Find where the given text appears and provide that cell's center as [x, y] coordinate. 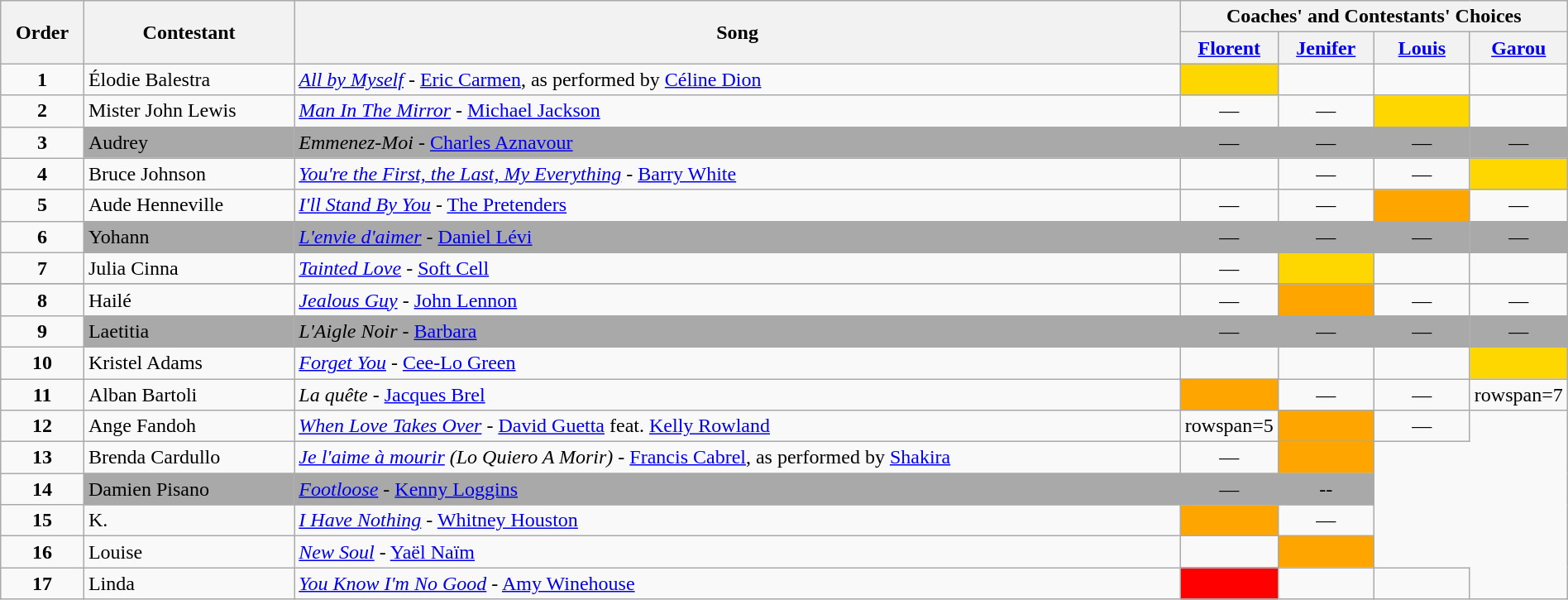
5 [43, 205]
3 [43, 142]
Audrey [189, 142]
Julia Cinna [189, 268]
Élodie Balestra [189, 79]
9 [43, 331]
Hailé [189, 300]
Forget You - Cee-Lo Green [738, 362]
17 [43, 583]
15 [43, 521]
Kristel Adams [189, 362]
Laetitia [189, 331]
6 [43, 237]
Song [738, 32]
4 [43, 174]
L'envie d'aimer - Daniel Lévi [738, 237]
16 [43, 552]
New Soul - Yaël Naïm [738, 552]
12 [43, 426]
Order [43, 32]
I Have Nothing - Whitney Houston [738, 521]
You're the First, the Last, My Everything - Barry White [738, 174]
Coaches' and Contestants' Choices [1374, 17]
2 [43, 111]
When Love Takes Over - David Guetta feat. Kelly Rowland [738, 426]
Aude Henneville [189, 205]
Yohann [189, 237]
Brenda Cardullo [189, 458]
14 [43, 489]
8 [43, 300]
Jealous Guy - John Lennon [738, 300]
Damien Pisano [189, 489]
Je l'aime à mourir (Lo Quiero A Morir) - Francis Cabrel, as performed by Shakira [738, 458]
L'Aigle Noir - Barbara [738, 331]
Florent [1229, 48]
I'll Stand By You - The Pretenders [738, 205]
Alban Bartoli [189, 395]
13 [43, 458]
La quête - Jacques Brel [738, 395]
-- [1326, 489]
You Know I'm No Good - Amy Winehouse [738, 583]
All by Myself - Eric Carmen, as performed by Céline Dion [738, 79]
Contestant [189, 32]
Jenifer [1326, 48]
Man In The Mirror - Michael Jackson [738, 111]
11 [43, 395]
K. [189, 521]
rowspan=5 [1229, 426]
Linda [189, 583]
Mister John Lewis [189, 111]
Louis [1422, 48]
Bruce Johnson [189, 174]
Tainted Love - Soft Cell [738, 268]
1 [43, 79]
Louise [189, 552]
Emmenez-Moi - Charles Aznavour [738, 142]
Footloose - Kenny Loggins [738, 489]
7 [43, 268]
rowspan=7 [1518, 395]
Ange Fandoh [189, 426]
10 [43, 362]
Garou [1518, 48]
